Return the (X, Y) coordinate for the center point of the cell that contains the specified text.  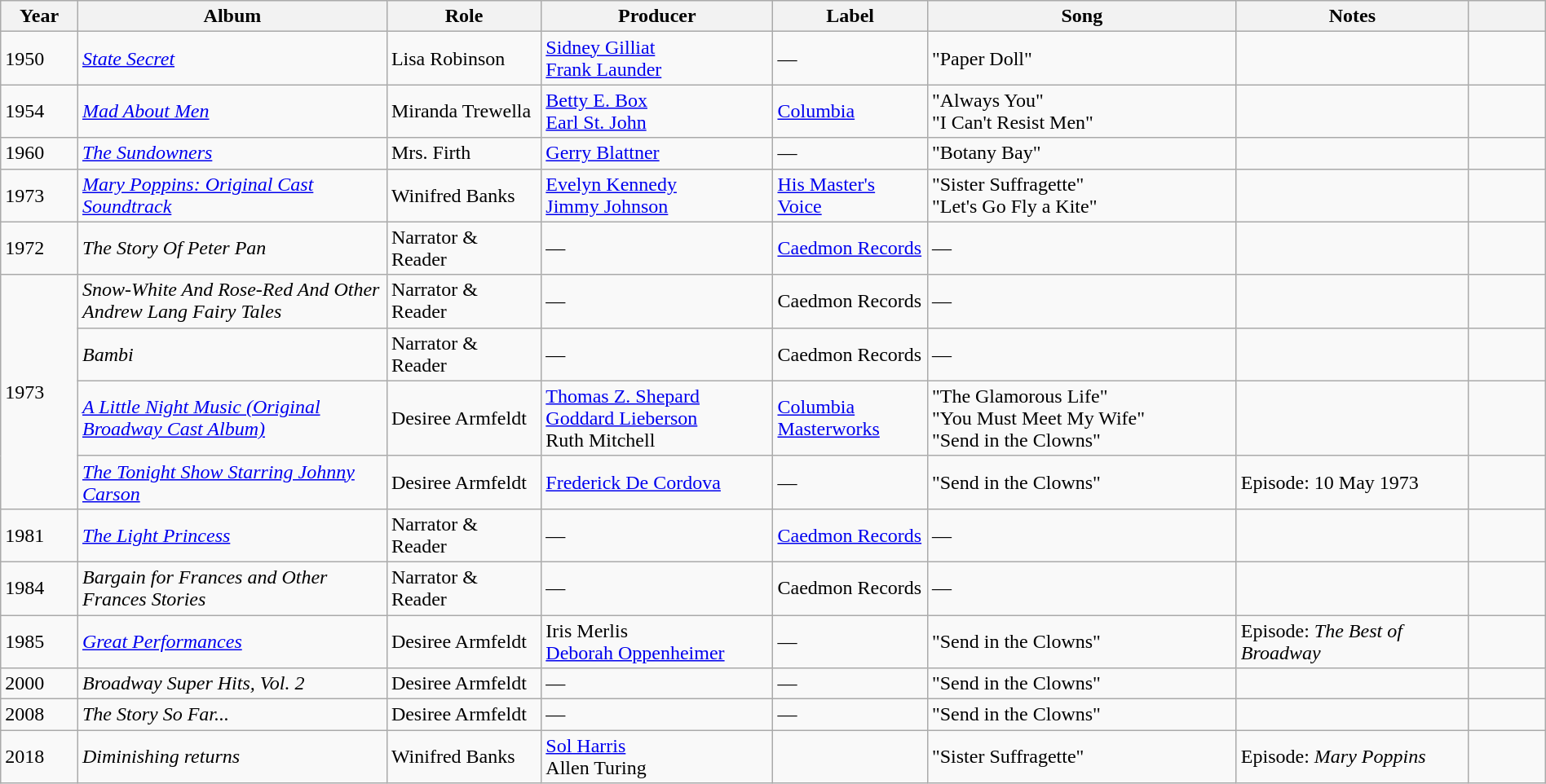
Mary Poppins: Original Cast Soundtrack (232, 196)
Broadway Super Hits, Vol. 2 (232, 684)
Episode: 10 May 1973 (1352, 482)
"Paper Doll" (1081, 59)
Evelyn KennedyJimmy Johnson (657, 196)
Bambi (232, 354)
The Light Princess (232, 535)
Lisa Robinson (463, 59)
Song (1081, 16)
Gerry Blattner (657, 153)
The Sundowners (232, 153)
"The Glamorous Life""You Must Meet My Wife""Send in the Clowns" (1081, 418)
Episode: The Best of Broadway (1352, 641)
Diminishing returns (232, 756)
1972 (39, 248)
Sidney GilliatFrank Launder (657, 59)
Producer (657, 16)
Columbia (850, 111)
2000 (39, 684)
Snow-White And Rose-Red And Other Andrew Lang Fairy Tales (232, 302)
"Sister Suffragette""Let's Go Fly a Kite" (1081, 196)
Columbia Masterworks (850, 418)
Mrs. Firth (463, 153)
Notes (1352, 16)
The Story So Far... (232, 715)
1950 (39, 59)
1985 (39, 641)
1984 (39, 588)
Betty E. BoxEarl St. John (657, 111)
Album (232, 16)
2008 (39, 715)
"Sister Suffragette" (1081, 756)
Label (850, 16)
"Botany Bay" (1081, 153)
Role (463, 16)
Iris MerlisDeborah Oppenheimer (657, 641)
1960 (39, 153)
Mad About Men (232, 111)
Miranda Trewella (463, 111)
Thomas Z. ShepardGoddard LiebersonRuth Mitchell (657, 418)
Year (39, 16)
1981 (39, 535)
Great Performances (232, 641)
Sol HarrisAllen Turing (657, 756)
Bargain for Frances and Other Frances Stories (232, 588)
A Little Night Music (Original Broadway Cast Album) (232, 418)
State Secret (232, 59)
1954 (39, 111)
"Always You""I Can't Resist Men" (1081, 111)
Frederick De Cordova (657, 482)
2018 (39, 756)
His Master's Voice (850, 196)
The Story Of Peter Pan (232, 248)
The Tonight Show Starring Johnny Carson (232, 482)
Episode: Mary Poppins (1352, 756)
